Locate the cell with the specified text and output its [x, y] center coordinate. 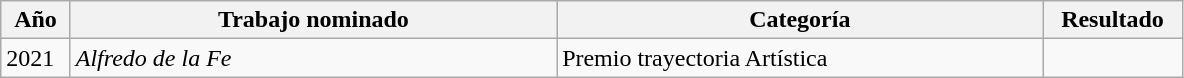
Alfredo de la Fe [313, 58]
Resultado [1112, 20]
Trabajo nominado [313, 20]
Año [36, 20]
Premio trayectoria Artística [800, 58]
2021 [36, 58]
Categoría [800, 20]
